Search for the cell housing the specified text and yield its [X, Y] center coordinate. 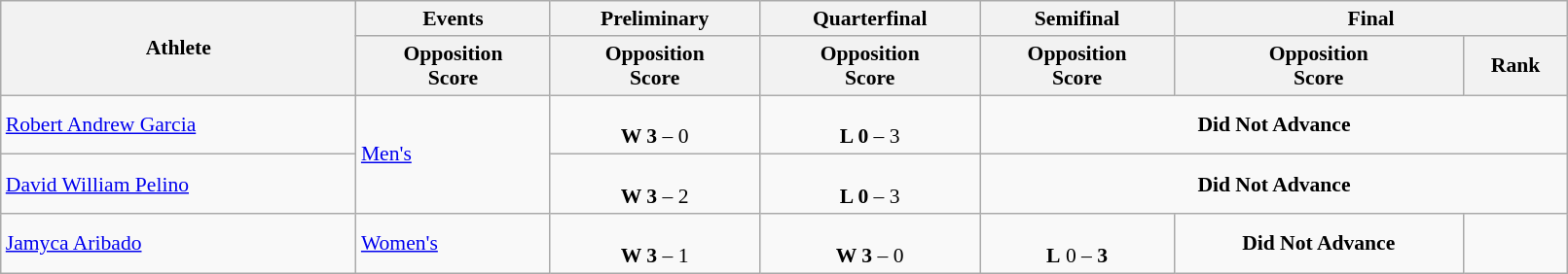
W 3 – 2 [654, 185]
W 3 – 1 [654, 243]
Men's [454, 154]
Preliminary [654, 18]
David William Pelino [179, 185]
Semifinal [1076, 18]
Quarterfinal [870, 18]
Final [1370, 18]
Events [454, 18]
Jamyca Aribado [179, 243]
Rank [1515, 66]
Athlete [179, 49]
Robert Andrew Garcia [179, 124]
Women's [454, 243]
